Detect which cell encompasses the target text, then output its (X, Y) center coordinate. 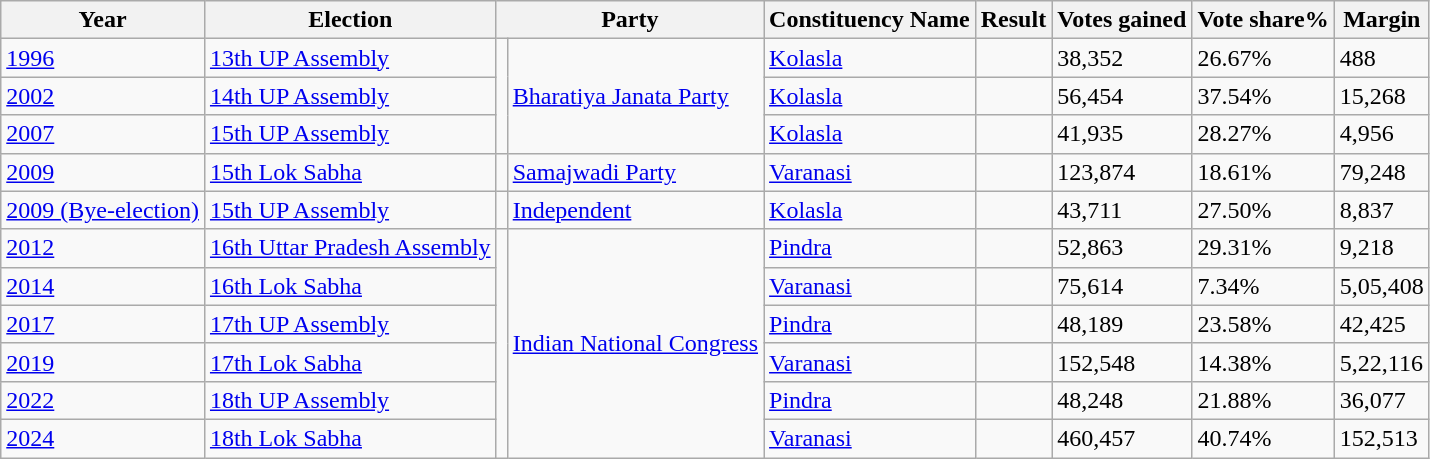
8,837 (1382, 210)
29.31% (1263, 248)
17th UP Assembly (350, 324)
40.74% (1263, 438)
Independent (635, 210)
15th Lok Sabha (350, 172)
Margin (1382, 20)
48,189 (1122, 324)
123,874 (1122, 172)
41,935 (1122, 134)
14.38% (1263, 362)
2007 (103, 134)
26.67% (1263, 58)
2022 (103, 400)
48,248 (1122, 400)
18th Lok Sabha (350, 438)
152,513 (1382, 438)
36,077 (1382, 400)
14th UP Assembly (350, 96)
5,05,408 (1382, 286)
9,218 (1382, 248)
21.88% (1263, 400)
42,425 (1382, 324)
Vote share% (1263, 20)
Year (103, 20)
16th Uttar Pradesh Assembly (350, 248)
79,248 (1382, 172)
152,548 (1122, 362)
Constituency Name (870, 20)
52,863 (1122, 248)
28.27% (1263, 134)
5,22,116 (1382, 362)
23.58% (1263, 324)
Bharatiya Janata Party (635, 96)
4,956 (1382, 134)
16th Lok Sabha (350, 286)
2012 (103, 248)
Indian National Congress (635, 343)
488 (1382, 58)
38,352 (1122, 58)
2009 (103, 172)
2009 (Bye-election) (103, 210)
2024 (103, 438)
2014 (103, 286)
2019 (103, 362)
56,454 (1122, 96)
Result (1013, 20)
Samajwadi Party (635, 172)
Party (630, 20)
15,268 (1382, 96)
43,711 (1122, 210)
37.54% (1263, 96)
460,457 (1122, 438)
27.50% (1263, 210)
18.61% (1263, 172)
13th UP Assembly (350, 58)
17th Lok Sabha (350, 362)
7.34% (1263, 286)
Votes gained (1122, 20)
75,614 (1122, 286)
2017 (103, 324)
1996 (103, 58)
2002 (103, 96)
Election (350, 20)
18th UP Assembly (350, 400)
